Capture the cell that displays the provided text and extract its [X, Y] central coordinate. 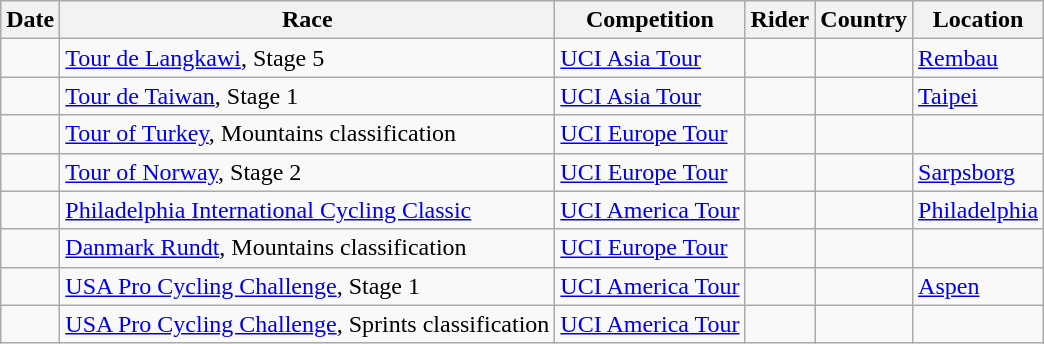
USA Pro Cycling Challenge, Sprints classification [308, 324]
Location [978, 20]
Taipei [978, 96]
Aspen [978, 286]
Rembau [978, 58]
Danmark Rundt, Mountains classification [308, 248]
Rider [780, 20]
Philadelphia International Cycling Classic [308, 210]
Tour de Langkawi, Stage 5 [308, 58]
Race [308, 20]
Competition [650, 20]
Sarpsborg [978, 172]
Tour of Norway, Stage 2 [308, 172]
Tour de Taiwan, Stage 1 [308, 96]
USA Pro Cycling Challenge, Stage 1 [308, 286]
Country [864, 20]
Date [30, 20]
Philadelphia [978, 210]
Tour of Turkey, Mountains classification [308, 134]
